Extract the (X, Y) coordinate from the center of the cell holding the provided text.  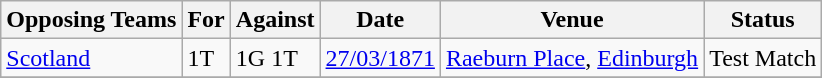
Date (380, 20)
27/03/1871 (380, 58)
For (206, 20)
Test Match (763, 58)
Status (763, 20)
Raeburn Place, Edinburgh (572, 58)
Venue (572, 20)
Scotland (92, 58)
Against (275, 20)
1T (206, 58)
Opposing Teams (92, 20)
1G 1T (275, 58)
